Return the (x, y) coordinate for the center point of the cell that contains the specified text.  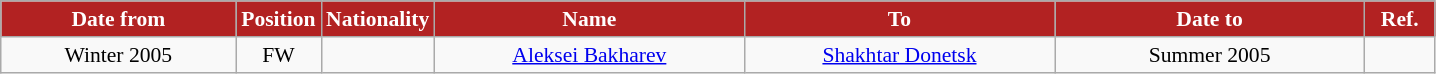
Winter 2005 (118, 55)
Position (278, 19)
Date to (1210, 19)
Aleksei Bakharev (589, 55)
Shakhtar Donetsk (899, 55)
Date from (118, 19)
Ref. (1400, 19)
Summer 2005 (1210, 55)
To (899, 19)
FW (278, 55)
Nationality (378, 19)
Name (589, 19)
